Scan for the cell matching the given text and deliver its (x, y) coordinate at center. 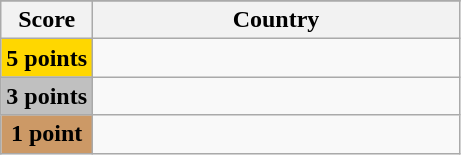
Country (276, 20)
5 points (47, 58)
3 points (47, 96)
Score (47, 20)
1 point (47, 134)
